Locate the cell with the specified text and output its [X, Y] center coordinate. 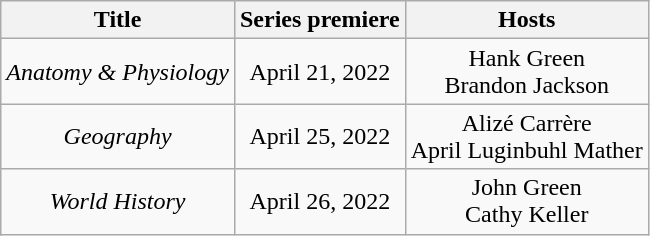
Series premiere [320, 20]
John GreenCathy Keller [526, 202]
Geography [118, 136]
April 21, 2022 [320, 72]
Hosts [526, 20]
Title [118, 20]
World History [118, 202]
Alizé CarrèreApril Luginbuhl Mather [526, 136]
April 25, 2022 [320, 136]
April 26, 2022 [320, 202]
Hank GreenBrandon Jackson [526, 72]
Anatomy & Physiology [118, 72]
